Detect which cell encompasses the target text, then output its (x, y) center coordinate. 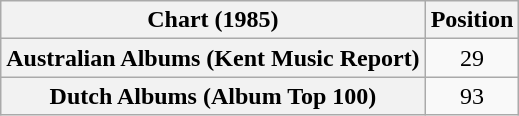
93 (472, 96)
Australian Albums (Kent Music Report) (213, 58)
Position (472, 20)
29 (472, 58)
Chart (1985) (213, 20)
Dutch Albums (Album Top 100) (213, 96)
